From the cell containing the given text, extract its center point as (X, Y) coordinate. 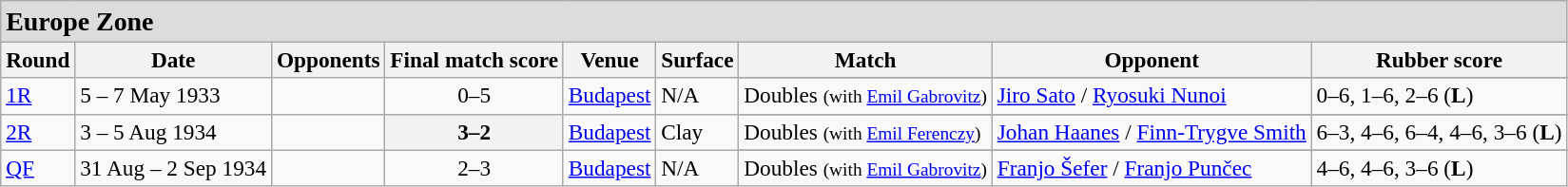
Europe Zone (784, 21)
Doubles (with Emil Ferenczy) (865, 132)
3–2 (474, 132)
Rubber score (1440, 60)
QF (38, 167)
Surface (698, 60)
Round (38, 60)
Jiro Sato / Ryosuki Nunoi (1152, 96)
0–6, 1–6, 2–6 (L) (1440, 96)
2R (38, 132)
4–6, 4–6, 3–6 (L) (1440, 167)
1R (38, 96)
5 – 7 May 1933 (173, 96)
Venue (609, 60)
0–5 (474, 96)
Opponents (329, 60)
Date (173, 60)
Clay (698, 132)
Final match score (474, 60)
3 – 5 Aug 1934 (173, 132)
31 Aug – 2 Sep 1934 (173, 167)
Opponent (1152, 60)
2–3 (474, 167)
6–3, 4–6, 6–4, 4–6, 3–6 (L) (1440, 132)
Johan Haanes / Finn-Trygve Smith (1152, 132)
Franjo Šefer / Franjo Punčec (1152, 167)
Match (865, 60)
